From the cell containing the given text, extract its center point as (X, Y) coordinate. 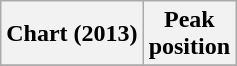
Chart (2013) (72, 34)
Peakposition (189, 34)
